Return the (X, Y) coordinate for the center point of the cell that contains the specified text.  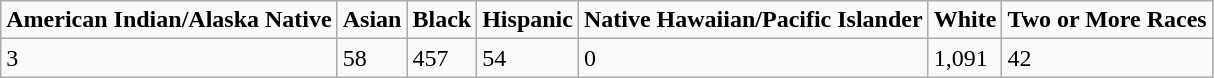
42 (1107, 58)
Black (442, 20)
White (965, 20)
54 (528, 58)
457 (442, 58)
0 (753, 58)
1,091 (965, 58)
3 (169, 58)
Hispanic (528, 20)
Two or More Races (1107, 20)
Native Hawaiian/Pacific Islander (753, 20)
American Indian/Alaska Native (169, 20)
58 (372, 58)
Asian (372, 20)
